Return the (X, Y) coordinate for the center point of the cell that contains the specified text.  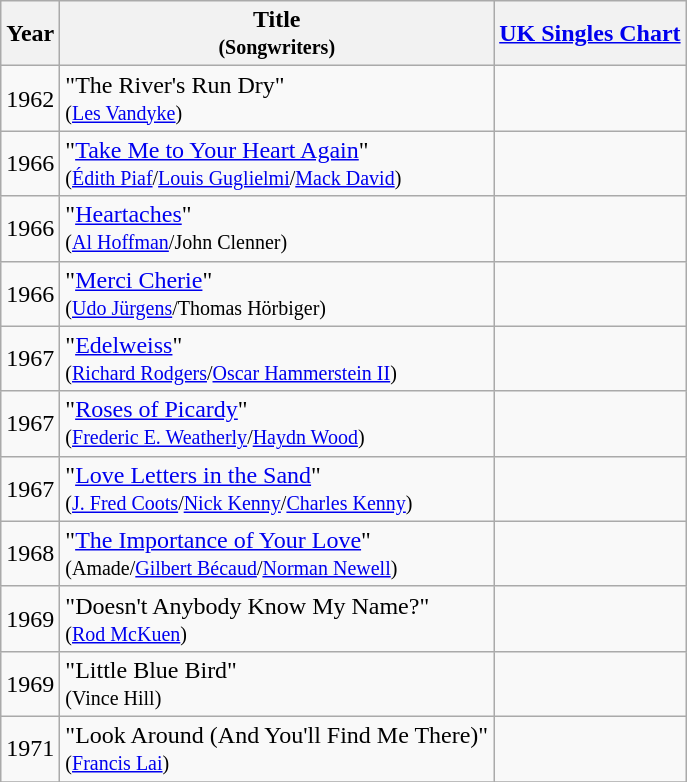
"Merci Cherie"(Udo Jürgens/Thomas Hörbiger) (277, 294)
"Take Me to Your Heart Again"(Édith Piaf/Louis Guglielmi/Mack David) (277, 164)
1962 (30, 98)
"The Importance of Your Love"(Amade/Gilbert Bécaud/Norman Newell) (277, 554)
"Doesn't Anybody Know My Name?"(Rod McKuen) (277, 618)
1971 (30, 748)
1968 (30, 554)
"The River's Run Dry"(Les Vandyke) (277, 98)
"Edelweiss"(Richard Rodgers/Oscar Hammerstein II) (277, 358)
"Look Around (And You'll Find Me There)"(Francis Lai) (277, 748)
"Roses of Picardy"(Frederic E. Weatherly/Haydn Wood) (277, 424)
"Love Letters in the Sand"(J. Fred Coots/Nick Kenny/Charles Kenny) (277, 488)
Title(Songwriters) (277, 34)
Year (30, 34)
"Little Blue Bird"(Vince Hill) (277, 684)
"Heartaches"(Al Hoffman/John Clenner) (277, 228)
UK Singles Chart (590, 34)
